For the text-containing cell, return its midpoint in [x, y] coordinate format. 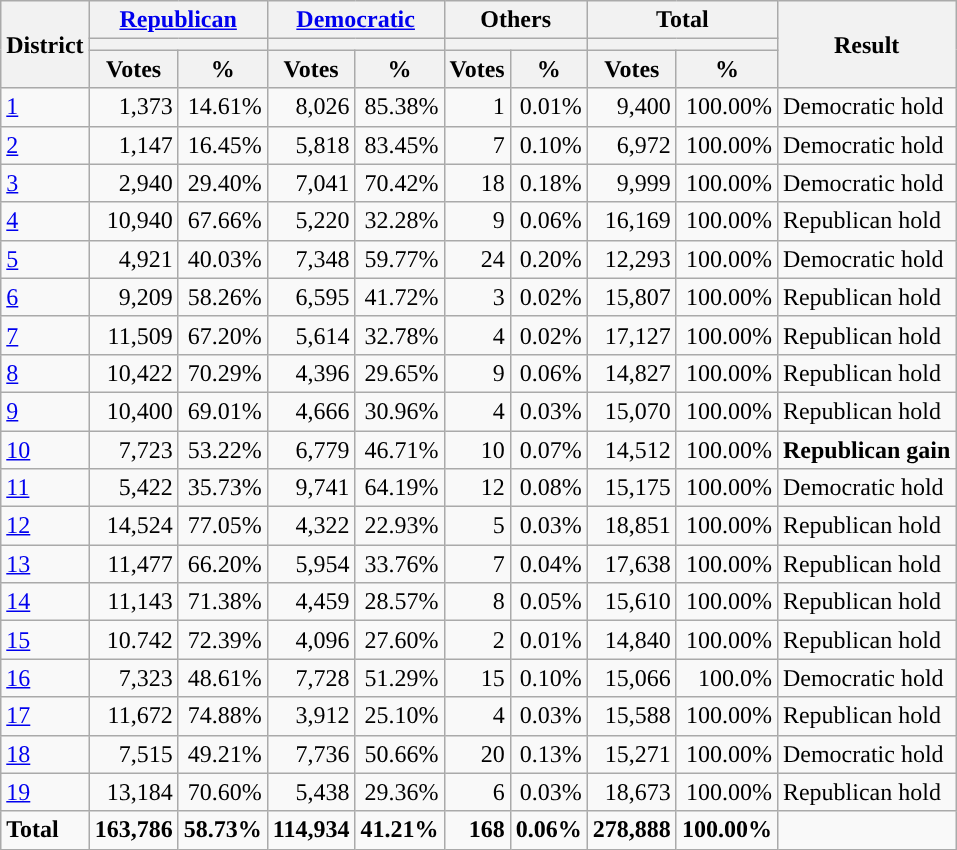
4,396 [311, 373]
2,940 [134, 183]
3,912 [311, 716]
9,741 [311, 488]
58.26% [222, 297]
4,666 [311, 411]
58.73% [222, 830]
4,921 [134, 259]
40.03% [222, 259]
4,322 [311, 526]
0.13% [548, 754]
24 [477, 259]
13,184 [134, 792]
14 [45, 602]
83.45% [400, 145]
15,070 [632, 411]
18,673 [632, 792]
7,348 [311, 259]
10.742 [134, 640]
14,512 [632, 449]
7,723 [134, 449]
Result [866, 44]
12,293 [632, 259]
15,066 [632, 678]
278,888 [632, 830]
15,807 [632, 297]
32.28% [400, 221]
35.73% [222, 488]
67.20% [222, 335]
5,954 [311, 564]
1,373 [134, 107]
11 [45, 488]
41.21% [400, 830]
49.21% [222, 754]
0.04% [548, 564]
Republican gain [866, 449]
100.0% [726, 678]
29.40% [222, 183]
48.61% [222, 678]
5,422 [134, 488]
0.08% [548, 488]
69.01% [222, 411]
16.45% [222, 145]
7,515 [134, 754]
11,143 [134, 602]
41.72% [400, 297]
7,736 [311, 754]
17 [45, 716]
11,672 [134, 716]
32.78% [400, 335]
27.60% [400, 640]
14.61% [222, 107]
25.10% [400, 716]
0.07% [548, 449]
16 [45, 678]
85.38% [400, 107]
50.66% [400, 754]
29.65% [400, 373]
1,147 [134, 145]
0.05% [548, 602]
74.88% [222, 716]
15,175 [632, 488]
18,851 [632, 526]
17,638 [632, 564]
5,614 [311, 335]
30.96% [400, 411]
10,940 [134, 221]
163,786 [134, 830]
14,524 [134, 526]
70.29% [222, 373]
5,818 [311, 145]
6,595 [311, 297]
7,323 [134, 678]
4,096 [311, 640]
11,509 [134, 335]
71.38% [222, 602]
10,422 [134, 373]
15,610 [632, 602]
46.71% [400, 449]
168 [477, 830]
15,588 [632, 716]
17,127 [632, 335]
77.05% [222, 526]
19 [45, 792]
5,438 [311, 792]
7,041 [311, 183]
29.36% [400, 792]
9,999 [632, 183]
28.57% [400, 602]
64.19% [400, 488]
72.39% [222, 640]
4,459 [311, 602]
7,728 [311, 678]
16,169 [632, 221]
114,934 [311, 830]
70.42% [400, 183]
11,477 [134, 564]
33.76% [400, 564]
5,220 [311, 221]
Democratic [356, 20]
15,271 [632, 754]
8,026 [311, 107]
22.93% [400, 526]
10,400 [134, 411]
6,779 [311, 449]
0.20% [548, 259]
20 [477, 754]
District [45, 44]
13 [45, 564]
14,827 [632, 373]
70.60% [222, 792]
53.22% [222, 449]
14,840 [632, 640]
Republican [178, 20]
9,400 [632, 107]
9,209 [134, 297]
6,972 [632, 145]
51.29% [400, 678]
67.66% [222, 221]
0.18% [548, 183]
59.77% [400, 259]
Others [516, 20]
66.20% [222, 564]
